From the cell containing the given text, extract its center point as (X, Y) coordinate. 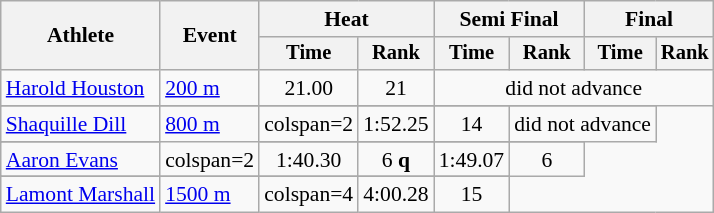
Aaron Evans (80, 160)
21.00 (308, 88)
Semi Final (510, 19)
200 m (210, 88)
Harold Houston (80, 88)
1500 m (210, 195)
Final (648, 19)
21 (396, 88)
Heat (346, 19)
4:00.28 (396, 195)
15 (472, 195)
1:40.30 (308, 160)
Athlete (80, 36)
6 q (396, 160)
1:52.25 (396, 124)
6 (546, 160)
14 (472, 124)
1:49.07 (472, 160)
Shaquille Dill (80, 124)
Lamont Marshall (80, 195)
800 m (210, 124)
Event (210, 36)
colspan=4 (308, 195)
